Output the (X, Y) coordinate of the center of the cell containing the given text.  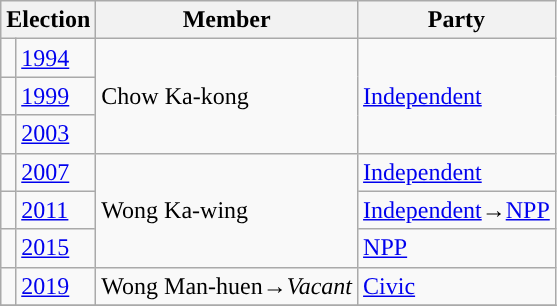
Wong Man-huen→Vacant (227, 286)
2015 (56, 248)
Election (48, 20)
Chow Ka-kong (227, 96)
NPP (457, 248)
2019 (56, 286)
Member (227, 20)
Civic (457, 286)
2007 (56, 172)
1999 (56, 96)
Wong Ka-wing (227, 210)
Independent→NPP (457, 210)
2003 (56, 134)
2011 (56, 210)
1994 (56, 58)
Party (457, 20)
